Output the [X, Y] coordinate of the center of the cell containing the given text.  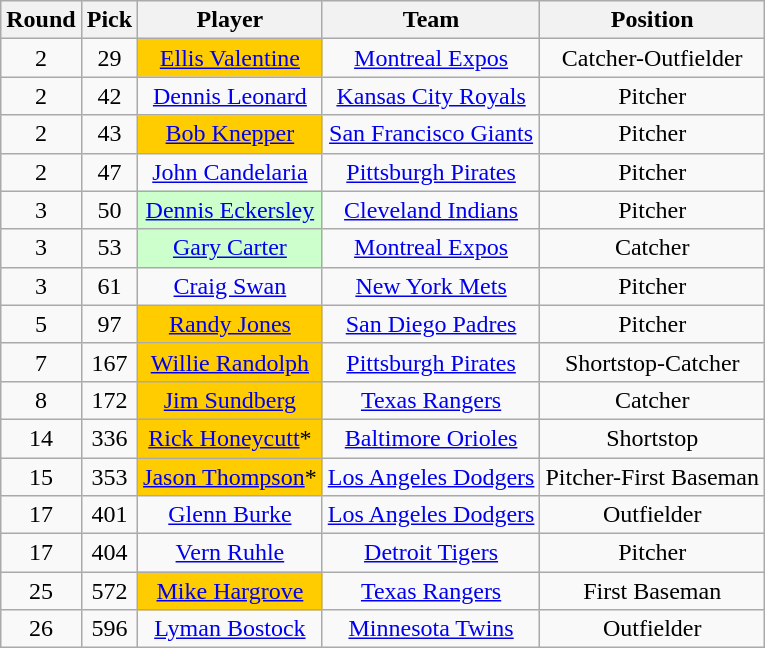
Mike Hargrove [230, 591]
San Diego Padres [431, 324]
572 [109, 591]
John Candelaria [230, 172]
404 [109, 553]
Craig Swan [230, 286]
Vern Ruhle [230, 553]
42 [109, 96]
Rick Honeycutt* [230, 438]
Cleveland Indians [431, 210]
336 [109, 438]
First Baseman [652, 591]
8 [41, 400]
26 [41, 629]
Position [652, 20]
50 [109, 210]
Shortstop [652, 438]
Gary Carter [230, 248]
14 [41, 438]
Glenn Burke [230, 515]
172 [109, 400]
Detroit Tigers [431, 553]
Bob Knepper [230, 134]
Kansas City Royals [431, 96]
61 [109, 286]
29 [109, 58]
Randy Jones [230, 324]
97 [109, 324]
Dennis Eckersley [230, 210]
15 [41, 477]
San Francisco Giants [431, 134]
7 [41, 362]
Player [230, 20]
Ellis Valentine [230, 58]
167 [109, 362]
Pitcher-First Baseman [652, 477]
47 [109, 172]
53 [109, 248]
Baltimore Orioles [431, 438]
401 [109, 515]
Willie Randolph [230, 362]
Round [41, 20]
Minnesota Twins [431, 629]
43 [109, 134]
Catcher-Outfielder [652, 58]
Lyman Bostock [230, 629]
New York Mets [431, 286]
Pick [109, 20]
5 [41, 324]
Team [431, 20]
Jason Thompson* [230, 477]
25 [41, 591]
596 [109, 629]
353 [109, 477]
Dennis Leonard [230, 96]
Shortstop-Catcher [652, 362]
Jim Sundberg [230, 400]
